Determine the [X, Y] coordinate at the center of the cell enclosing the given text.  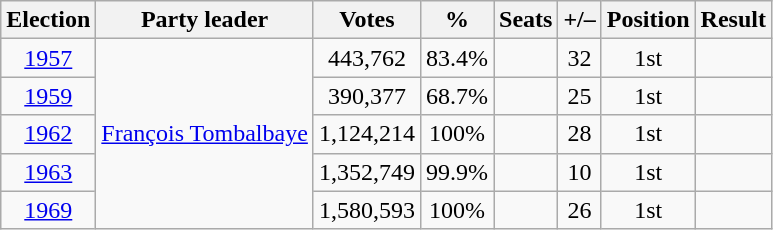
Position [648, 20]
25 [580, 96]
28 [580, 134]
Result [733, 20]
+/– [580, 20]
32 [580, 58]
Party leader [205, 20]
1,352,749 [366, 172]
% [456, 20]
1,580,593 [366, 210]
Seats [526, 20]
1962 [48, 134]
99.9% [456, 172]
10 [580, 172]
1969 [48, 210]
Election [48, 20]
1957 [48, 58]
Votes [366, 20]
443,762 [366, 58]
François Tombalbaye [205, 134]
1963 [48, 172]
26 [580, 210]
68.7% [456, 96]
390,377 [366, 96]
1959 [48, 96]
1,124,214 [366, 134]
83.4% [456, 58]
